Provide the (x, y) coordinate of the cell's center where the given text is located.  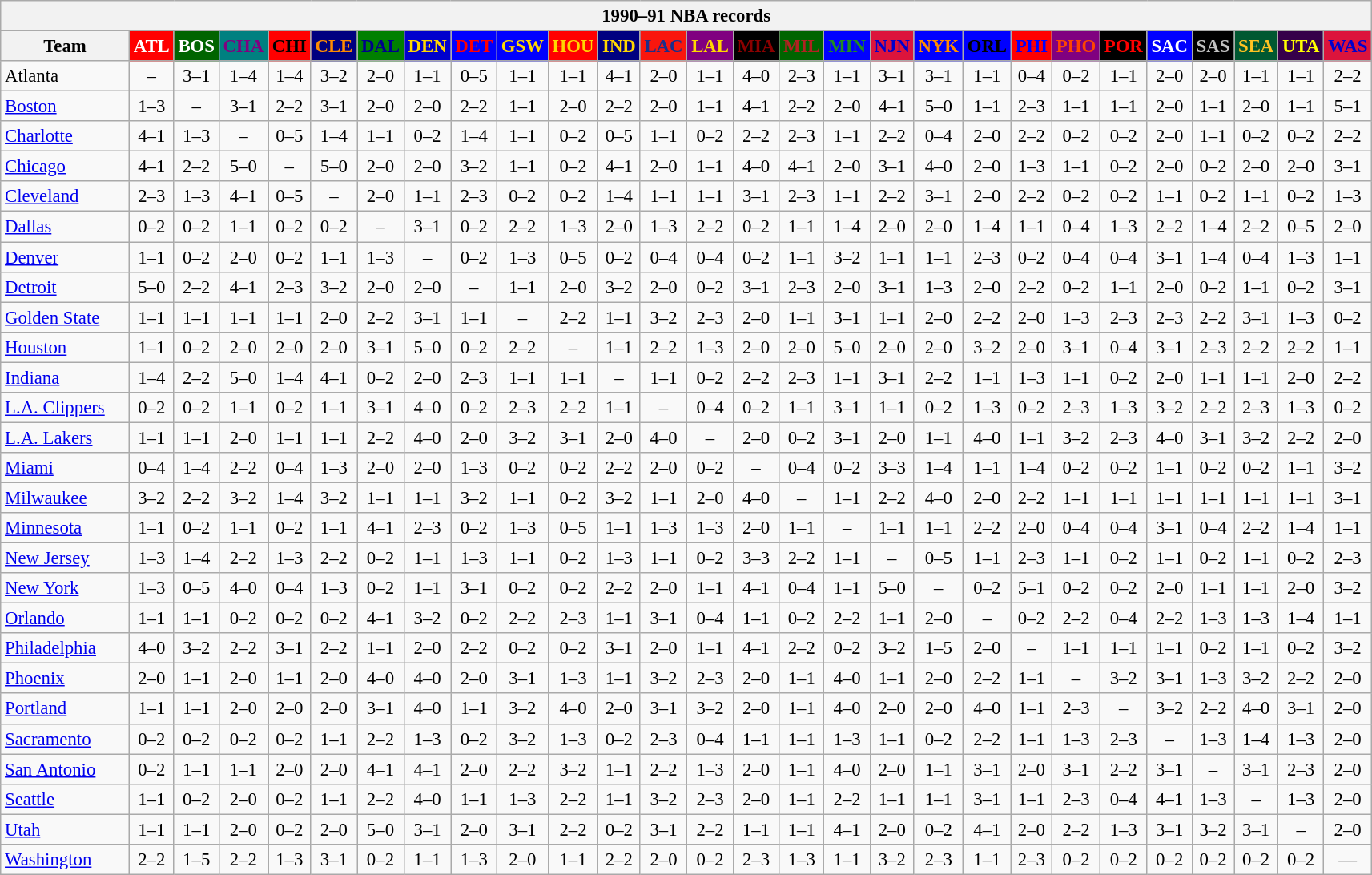
Chicago (66, 167)
1990–91 NBA records (686, 16)
HOU (573, 46)
PHO (1076, 46)
Phoenix (66, 679)
GSW (522, 46)
Golden State (66, 317)
Miami (66, 468)
SEA (1256, 46)
New Jersey (66, 558)
Milwaukee (66, 498)
— (1348, 860)
NJN (892, 46)
Washington (66, 860)
CHA (243, 46)
Cleveland (66, 196)
LAC (663, 46)
MIN (847, 46)
Utah (66, 829)
San Antonio (66, 769)
L.A. Clippers (66, 408)
SAC (1169, 46)
ORL (987, 46)
Charlotte (66, 136)
Denver (66, 257)
Atlanta (66, 76)
CHI (289, 46)
Orlando (66, 619)
CLE (333, 46)
Seattle (66, 799)
Indiana (66, 377)
Portland (66, 709)
L.A. Lakers (66, 437)
NYK (939, 46)
Boston (66, 107)
Team (66, 46)
WAS (1348, 46)
LAL (710, 46)
DAL (381, 46)
New York (66, 588)
POR (1123, 46)
BOS (196, 46)
MIA (756, 46)
ATL (151, 46)
Detroit (66, 287)
SAS (1213, 46)
MIL (802, 46)
PHI (1032, 46)
IND (619, 46)
Philadelphia (66, 648)
Minnesota (66, 528)
Houston (66, 347)
Dallas (66, 227)
Sacramento (66, 739)
DET (474, 46)
DEN (428, 46)
UTA (1301, 46)
